From the cell containing the given text, extract its center point as [x, y] coordinate. 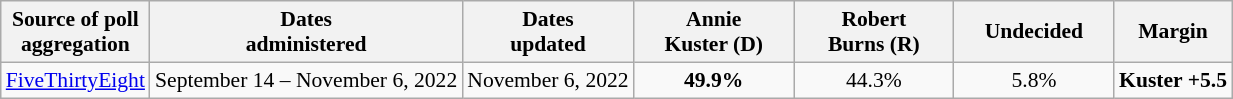
AnnieKuster (D) [714, 32]
RobertBurns (R) [874, 32]
FiveThirtyEight [76, 80]
Datesadministered [306, 32]
September 14 – November 6, 2022 [306, 80]
49.9% [714, 80]
Datesupdated [548, 32]
Kuster +5.5 [1173, 80]
Undecided [1034, 32]
Margin [1173, 32]
44.3% [874, 80]
Source of pollaggregation [76, 32]
November 6, 2022 [548, 80]
5.8% [1034, 80]
